Capture the cell that displays the provided text and extract its (X, Y) central coordinate. 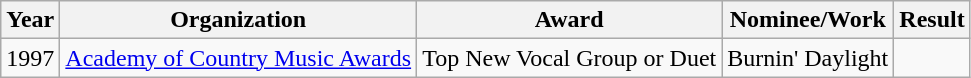
Organization (238, 20)
Burnin' Daylight (808, 58)
Award (570, 20)
Result (932, 20)
Nominee/Work (808, 20)
Top New Vocal Group or Duet (570, 58)
Academy of Country Music Awards (238, 58)
Year (30, 20)
1997 (30, 58)
